Search for the cell housing the specified text and yield its [X, Y] center coordinate. 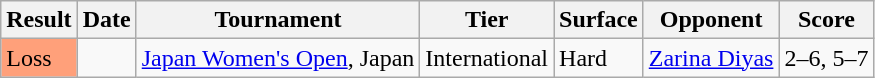
Zarina Diyas [711, 58]
Japan Women's Open, Japan [278, 58]
Tournament [278, 20]
Loss [39, 58]
Result [39, 20]
Surface [599, 20]
Opponent [711, 20]
Date [106, 20]
International [487, 58]
2–6, 5–7 [826, 58]
Tier [487, 20]
Hard [599, 58]
Score [826, 20]
